Output the (X, Y) coordinate of the center of the cell containing the given text.  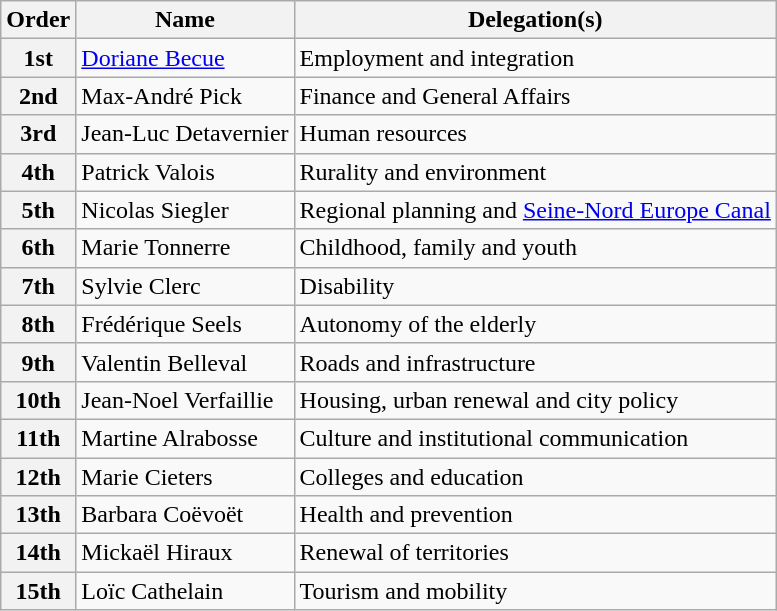
Culture and institutional communication (535, 438)
Autonomy of the elderly (535, 324)
Sylvie Clerc (185, 286)
10th (38, 400)
Valentin Belleval (185, 362)
13th (38, 515)
Frédérique Seels (185, 324)
1st (38, 58)
Doriane Becue (185, 58)
8th (38, 324)
Name (185, 20)
Martine Alrabosse (185, 438)
9th (38, 362)
Delegation(s) (535, 20)
Childhood, family and youth (535, 248)
Barbara Coëvoët (185, 515)
Rurality and environment (535, 172)
Colleges and education (535, 477)
7th (38, 286)
Loïc Cathelain (185, 591)
5th (38, 210)
3rd (38, 134)
Finance and General Affairs (535, 96)
11th (38, 438)
Disability (535, 286)
Regional planning and Seine-Nord Europe Canal (535, 210)
Renewal of territories (535, 553)
Marie Tonnerre (185, 248)
Patrick Valois (185, 172)
Marie Cieters (185, 477)
Tourism and mobility (535, 591)
Nicolas Siegler (185, 210)
2nd (38, 96)
Health and prevention (535, 515)
Housing, urban renewal and city policy (535, 400)
Employment and integration (535, 58)
Order (38, 20)
14th (38, 553)
12th (38, 477)
Max-André Pick (185, 96)
Human resources (535, 134)
Jean-Luc Detavernier (185, 134)
Jean-Noel Verfaillie (185, 400)
Roads and infrastructure (535, 362)
Mickaël Hiraux (185, 553)
6th (38, 248)
4th (38, 172)
15th (38, 591)
